Scan for the cell matching the given text and deliver its (x, y) coordinate at center. 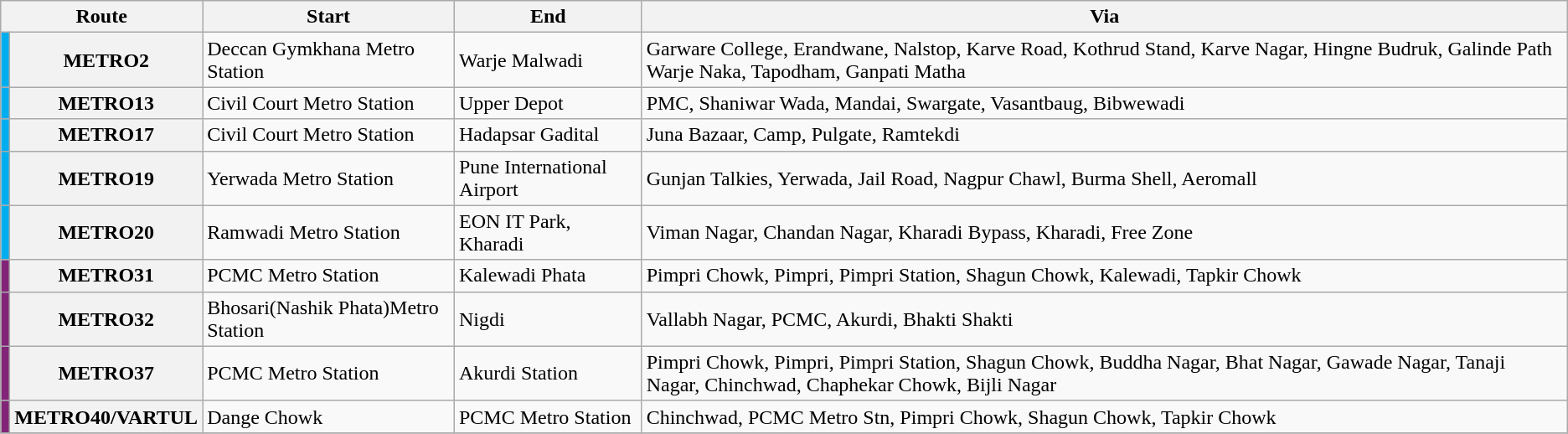
Garware College, Erandwane, Nalstop, Karve Road, Kothrud Stand, Karve Nagar, Hingne Budruk, Galinde Path Warje Naka, Tapodham, Ganpati Matha (1104, 60)
Warje Malwadi (548, 60)
Route (102, 17)
Vallabh Nagar, PCMC, Akurdi, Bhakti Shakti (1104, 318)
METRO19 (106, 178)
Yerwada Metro Station (328, 178)
Chinchwad, PCMC Metro Stn, Pimpri Chowk, Shagun Chowk, Tapkir Chowk (1104, 416)
End (548, 17)
Gunjan Talkies, Yerwada, Jail Road, Nagpur Chawl, Burma Shell, Aeromall (1104, 178)
Pimpri Chowk, Pimpri, Pimpri Station, Shagun Chowk, Buddha Nagar, Bhat Nagar, Gawade Nagar, Tanaji Nagar, Chinchwad, Chaphekar Chowk, Bijli Nagar (1104, 374)
METRO32 (106, 318)
PMC, Shaniwar Wada, Mandai, Swargate, Vasantbaug, Bibwewadi (1104, 103)
Nigdi (548, 318)
METRO2 (106, 60)
Dange Chowk (328, 416)
METRO37 (106, 374)
Kalewadi Phata (548, 276)
Viman Nagar, Chandan Nagar, Kharadi Bypass, Kharadi, Free Zone (1104, 233)
Hadapsar Gadital (548, 135)
Via (1104, 17)
Deccan Gymkhana Metro Station (328, 60)
Start (328, 17)
Pune International Airport (548, 178)
METRO20 (106, 233)
METRO31 (106, 276)
Pimpri Chowk, Pimpri, Pimpri Station, Shagun Chowk, Kalewadi, Tapkir Chowk (1104, 276)
METRO17 (106, 135)
METRO13 (106, 103)
Akurdi Station (548, 374)
Juna Bazaar, Camp, Pulgate, Ramtekdi (1104, 135)
EON IT Park, Kharadi (548, 233)
Bhosari(Nashik Phata)Metro Station (328, 318)
Ramwadi Metro Station (328, 233)
METRO40/VARTUL (106, 416)
Upper Depot (548, 103)
